From the cell containing the given text, extract its center point as [x, y] coordinate. 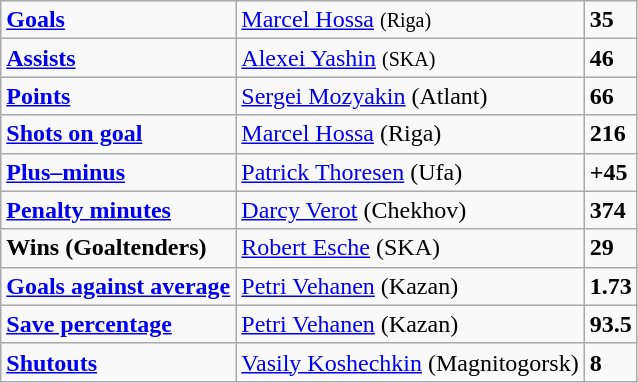
Sergei Mozyakin (Atlant) [410, 96]
Vasily Koshechkin (Magnitogorsk) [410, 362]
374 [610, 210]
Goals [118, 20]
8 [610, 362]
Save percentage [118, 324]
Darcy Verot (Chekhov) [410, 210]
46 [610, 58]
+45 [610, 172]
29 [610, 248]
Shots on goal [118, 134]
Goals against average [118, 286]
35 [610, 20]
216 [610, 134]
Assists [118, 58]
Robert Esche (SKA) [410, 248]
Alexei Yashin (SKA) [410, 58]
Shutouts [118, 362]
Wins (Goaltenders) [118, 248]
Points [118, 96]
1.73 [610, 286]
Penalty minutes [118, 210]
Plus–minus [118, 172]
Patrick Thoresen (Ufa) [410, 172]
66 [610, 96]
93.5 [610, 324]
